Locate the cell with the specified text and output its [x, y] center coordinate. 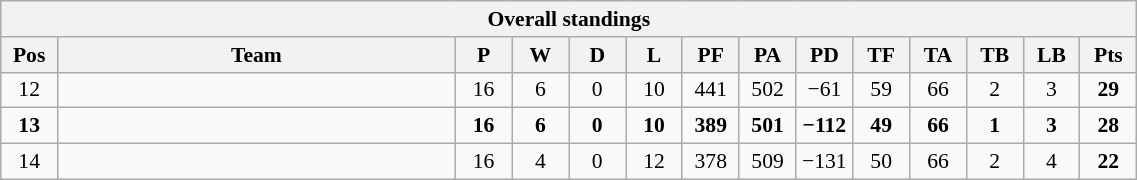
49 [882, 126]
TB [994, 55]
378 [710, 162]
Overall standings [569, 19]
D [598, 55]
13 [30, 126]
59 [882, 90]
509 [768, 162]
502 [768, 90]
29 [1108, 90]
Pos [30, 55]
L [654, 55]
1 [994, 126]
PA [768, 55]
P [484, 55]
389 [710, 126]
LB [1052, 55]
TF [882, 55]
50 [882, 162]
Team [257, 55]
−61 [824, 90]
28 [1108, 126]
−112 [824, 126]
W [540, 55]
441 [710, 90]
501 [768, 126]
14 [30, 162]
22 [1108, 162]
−131 [824, 162]
PF [710, 55]
Pts [1108, 55]
PD [824, 55]
TA [938, 55]
